Pinpoint the cell where the given text exists, returning its [x, y] midpoint coordinate. 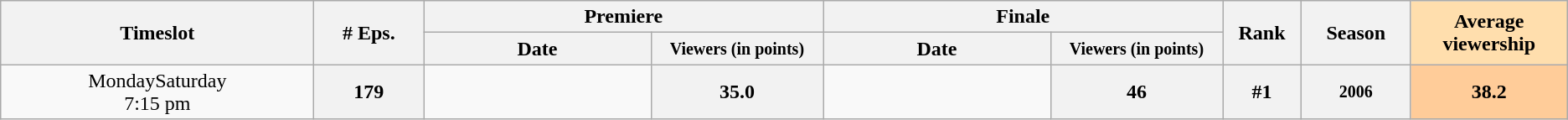
Finale [1024, 17]
35.0 [737, 92]
Premiere [623, 17]
Average viewership [1489, 33]
Rank [1262, 33]
Timeslot [157, 33]
# Eps. [369, 33]
#1 [1262, 92]
179 [369, 92]
MondaySaturday 7:15 pm [157, 92]
Season [1355, 33]
2006 [1355, 92]
46 [1137, 92]
38.2 [1489, 92]
